Identify which cell holds the provided text, then report its (x, y) central coordinate. 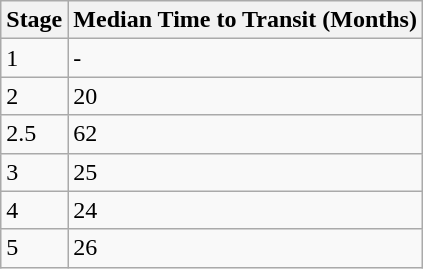
24 (246, 210)
2 (34, 96)
Median Time to Transit (Months) (246, 20)
5 (34, 248)
- (246, 58)
20 (246, 96)
Stage (34, 20)
3 (34, 172)
25 (246, 172)
2.5 (34, 134)
4 (34, 210)
62 (246, 134)
26 (246, 248)
1 (34, 58)
